For the text-containing cell, return its midpoint in [x, y] coordinate format. 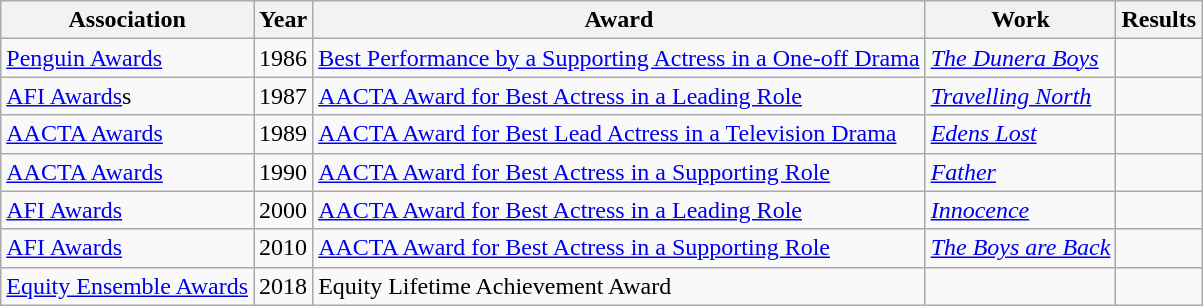
The Boys are Back [1020, 248]
Best Performance by a Supporting Actress in a One-off Drama [619, 58]
2018 [284, 286]
Award [619, 20]
2000 [284, 210]
Work [1020, 20]
Penguin Awards [128, 58]
1990 [284, 172]
1987 [284, 96]
Travelling North [1020, 96]
AACTA Award for Best Lead Actress in a Television Drama [619, 134]
Innocence [1020, 210]
Edens Lost [1020, 134]
1989 [284, 134]
Equity Ensemble Awards [128, 286]
Father [1020, 172]
2010 [284, 248]
1986 [284, 58]
AFI Awardss [128, 96]
The Dunera Boys [1020, 58]
Year [284, 20]
Association [128, 20]
Equity Lifetime Achievement Award [619, 286]
Results [1159, 20]
